Capture the cell that displays the provided text and extract its (x, y) central coordinate. 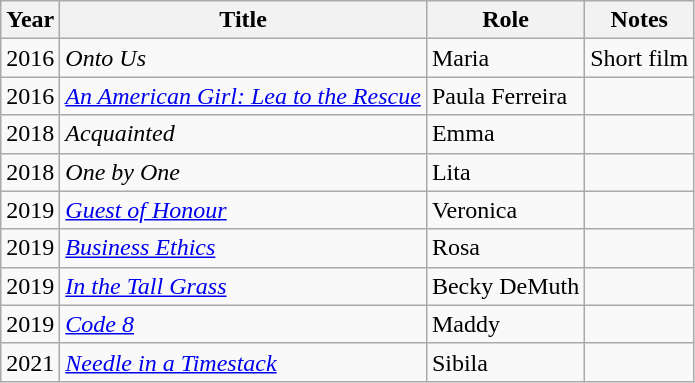
Maria (505, 58)
Role (505, 20)
Acquainted (244, 134)
Notes (640, 20)
Maddy (505, 324)
An American Girl: Lea to the Rescue (244, 96)
Sibila (505, 362)
Becky DeMuth (505, 286)
Emma (505, 134)
Lita (505, 172)
Rosa (505, 248)
Paula Ferreira (505, 96)
Veronica (505, 210)
2021 (30, 362)
Short film (640, 58)
Title (244, 20)
Code 8 (244, 324)
Business Ethics (244, 248)
Needle in a Timestack (244, 362)
Onto Us (244, 58)
Year (30, 20)
Guest of Honour (244, 210)
One by One (244, 172)
In the Tall Grass (244, 286)
